Scan for the cell matching the given text and deliver its [x, y] coordinate at center. 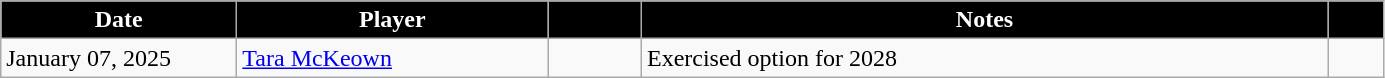
Player [392, 20]
Exercised option for 2028 [984, 58]
Date [119, 20]
Notes [984, 20]
January 07, 2025 [119, 58]
Tara McKeown [392, 58]
